Find where the given text appears and provide that cell's center as [X, Y] coordinate. 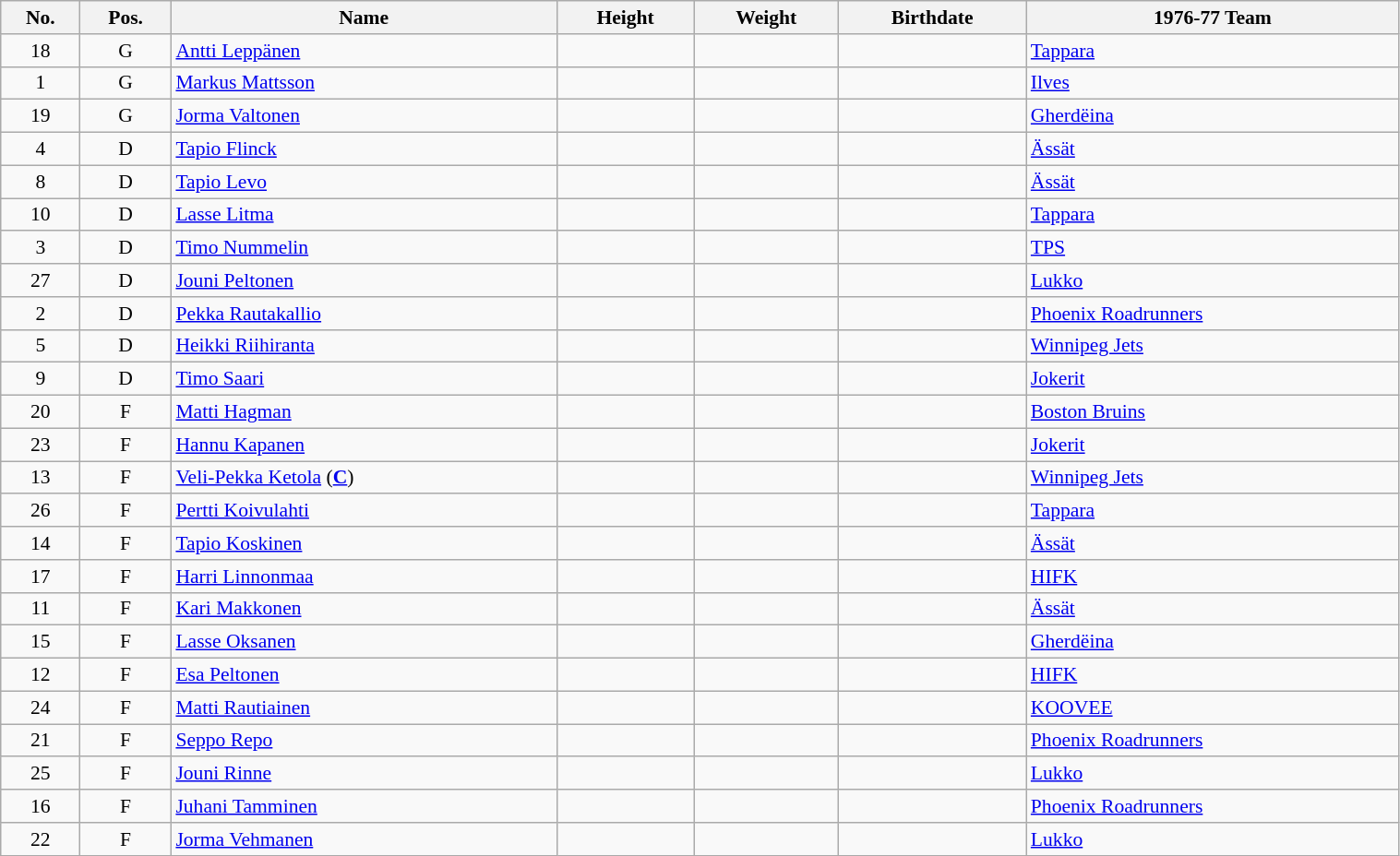
4 [41, 149]
1 [41, 83]
12 [41, 675]
25 [41, 774]
Birthdate [932, 18]
Tapio Koskinen [364, 543]
Esa Peltonen [364, 675]
Antti Leppänen [364, 51]
Weight [766, 18]
13 [41, 478]
3 [41, 248]
10 [41, 215]
Veli-Pekka Ketola (C) [364, 478]
KOOVEE [1213, 707]
15 [41, 642]
Hannu Kapanen [364, 445]
Lasse Litma [364, 215]
Timo Nummelin [364, 248]
23 [41, 445]
16 [41, 806]
1976-77 Team [1213, 18]
Jouni Rinne [364, 774]
26 [41, 511]
Tapio Levo [364, 182]
14 [41, 543]
24 [41, 707]
Jorma Valtonen [364, 116]
No. [41, 18]
Heikki Riihiranta [364, 346]
27 [41, 280]
19 [41, 116]
11 [41, 609]
17 [41, 577]
TPS [1213, 248]
Pekka Rautakallio [364, 314]
Kari Makkonen [364, 609]
Ilves [1213, 83]
Name [364, 18]
Lasse Oksanen [364, 642]
22 [41, 839]
Pos. [126, 18]
Markus Mattsson [364, 83]
Jouni Peltonen [364, 280]
Juhani Tamminen [364, 806]
18 [41, 51]
21 [41, 741]
Pertti Koivulahti [364, 511]
5 [41, 346]
Boston Bruins [1213, 412]
Timo Saari [364, 379]
Height [626, 18]
Jorma Vehmanen [364, 839]
Seppo Repo [364, 741]
Matti Rautiainen [364, 707]
Harri Linnonmaa [364, 577]
Tapio Flinck [364, 149]
9 [41, 379]
20 [41, 412]
8 [41, 182]
2 [41, 314]
Matti Hagman [364, 412]
